Detect which cell encompasses the target text, then output its [x, y] center coordinate. 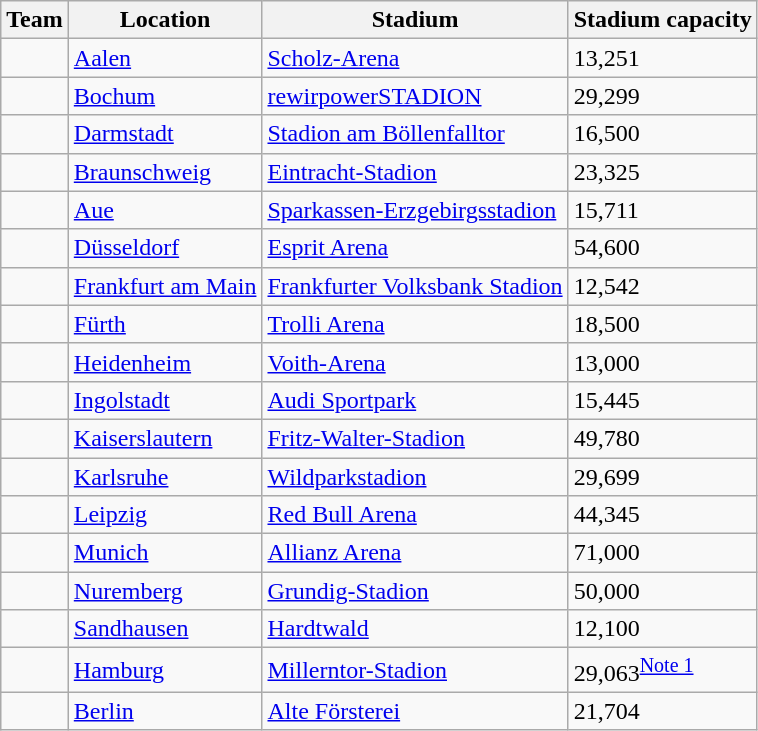
44,345 [662, 515]
12,542 [662, 286]
Hardtwald [415, 629]
16,500 [662, 134]
Stadium capacity [662, 20]
13,251 [662, 58]
Darmstadt [165, 134]
Munich [165, 553]
Scholz-Arena [415, 58]
13,000 [662, 362]
Red Bull Arena [415, 515]
29,299 [662, 96]
15,445 [662, 400]
18,500 [662, 324]
Nuremberg [165, 591]
Ingolstadt [165, 400]
Fritz-Walter-Stadion [415, 438]
Bochum [165, 96]
Stadium [415, 20]
15,711 [662, 210]
50,000 [662, 591]
Sparkassen-Erzgebirgsstadion [415, 210]
29,699 [662, 477]
Frankfurter Volksbank Stadion [415, 286]
21,704 [662, 711]
rewirpowerSTADION [415, 96]
Wildparkstadion [415, 477]
49,780 [662, 438]
Grundig-Stadion [415, 591]
Voith-Arena [415, 362]
Alte Försterei [415, 711]
23,325 [662, 172]
Fürth [165, 324]
29,063Note 1 [662, 670]
Millerntor-Stadion [415, 670]
71,000 [662, 553]
Eintracht-Stadion [415, 172]
54,600 [662, 248]
Sandhausen [165, 629]
Audi Sportpark [415, 400]
Aue [165, 210]
Esprit Arena [415, 248]
Heidenheim [165, 362]
Frankfurt am Main [165, 286]
Kaiserslautern [165, 438]
Stadion am Böllenfalltor [415, 134]
Team [35, 20]
Leipzig [165, 515]
Allianz Arena [415, 553]
Hamburg [165, 670]
Braunschweig [165, 172]
Location [165, 20]
Trolli Arena [415, 324]
Karlsruhe [165, 477]
Düsseldorf [165, 248]
12,100 [662, 629]
Berlin [165, 711]
Aalen [165, 58]
